Find where the given text appears and provide that cell's center as (X, Y) coordinate. 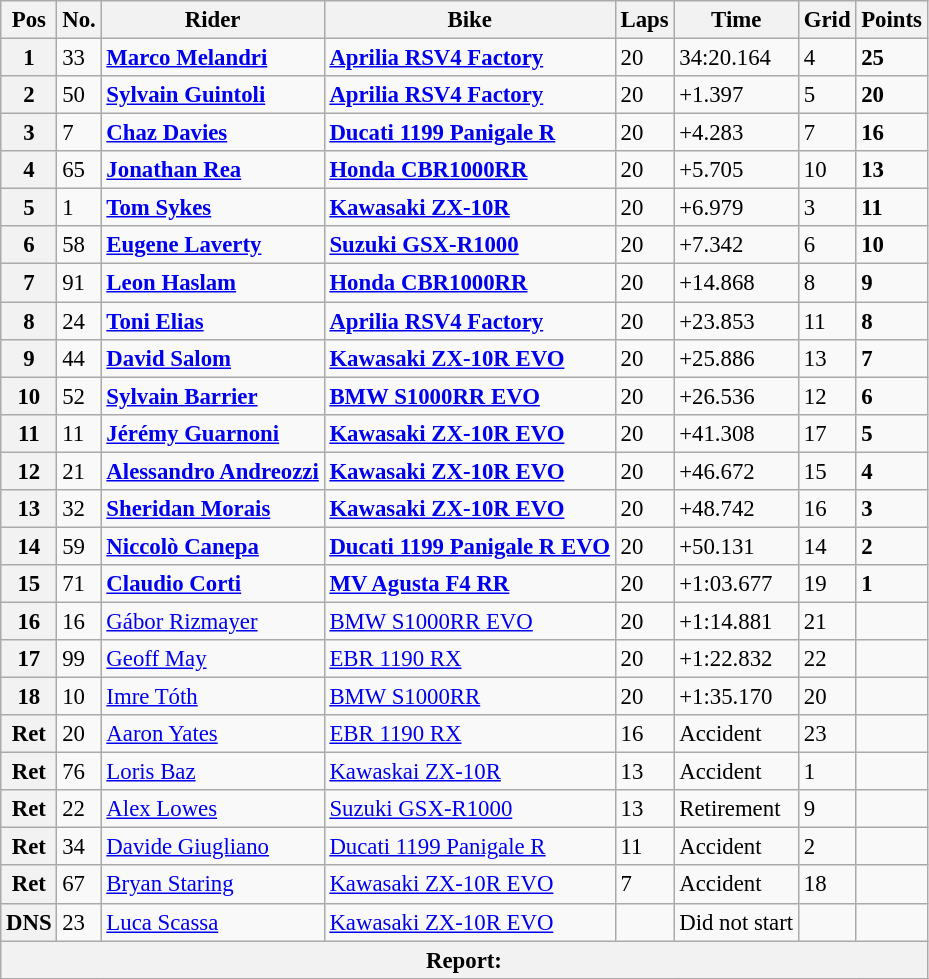
65 (79, 170)
+23.853 (736, 321)
Loris Baz (212, 772)
19 (826, 584)
+1:22.832 (736, 659)
24 (79, 321)
Sheridan Morais (212, 509)
Rider (212, 20)
Alessandro Andreozzi (212, 471)
Bike (470, 20)
Claudio Corti (212, 584)
+26.536 (736, 396)
Ducati 1199 Panigale R EVO (470, 546)
DNS (29, 922)
+4.283 (736, 133)
32 (79, 509)
David Salom (212, 358)
+14.868 (736, 283)
Time (736, 20)
59 (79, 546)
Eugene Laverty (212, 245)
+1:14.881 (736, 621)
+1:35.170 (736, 697)
Sylvain Guintoli (212, 95)
Bryan Staring (212, 885)
+7.342 (736, 245)
44 (79, 358)
+1:03.677 (736, 584)
76 (79, 772)
Laps (644, 20)
+41.308 (736, 433)
34 (79, 847)
71 (79, 584)
Luca Scassa (212, 922)
Report: (464, 960)
No. (79, 20)
Jérémy Guarnoni (212, 433)
50 (79, 95)
34:20.164 (736, 58)
Niccolò Canepa (212, 546)
+6.979 (736, 208)
Marco Melandri (212, 58)
+46.672 (736, 471)
+1.397 (736, 95)
99 (79, 659)
Did not start (736, 922)
Aaron Yates (212, 734)
33 (79, 58)
58 (79, 245)
Leon Haslam (212, 283)
Kawasaki ZX-10R (470, 208)
67 (79, 885)
Davide Giugliano (212, 847)
Imre Tóth (212, 697)
25 (892, 58)
52 (79, 396)
91 (79, 283)
Tom Sykes (212, 208)
Chaz Davies (212, 133)
Sylvain Barrier (212, 396)
Pos (29, 20)
+50.131 (736, 546)
MV Agusta F4 RR (470, 584)
+5.705 (736, 170)
BMW S1000RR (470, 697)
+25.886 (736, 358)
Toni Elias (212, 321)
Geoff May (212, 659)
Jonathan Rea (212, 170)
Retirement (736, 809)
Points (892, 20)
Gábor Rizmayer (212, 621)
+48.742 (736, 509)
Kawaskai ZX-10R (470, 772)
Alex Lowes (212, 809)
Grid (826, 20)
